Find where the given text appears and provide that cell's center as (X, Y) coordinate. 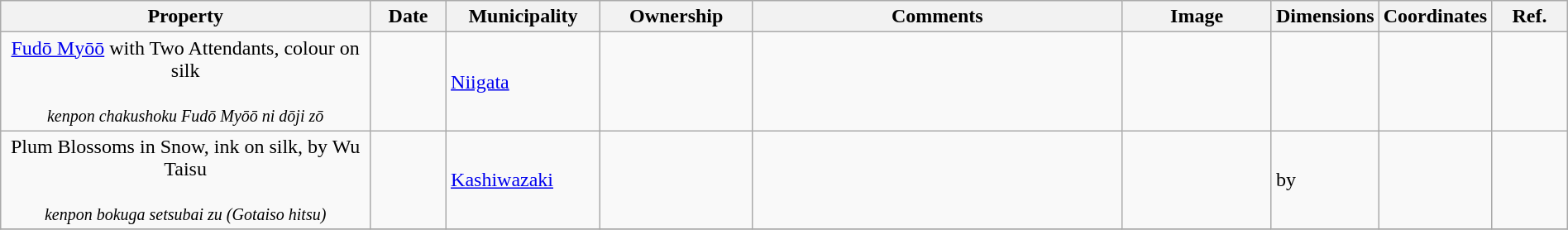
Plum Blossoms in Snow, ink on silk, by Wu Taisukenpon bokuga setsubai zu (Gotaiso hitsu) (185, 180)
Image (1198, 17)
Ownership (676, 17)
Comments (938, 17)
Fudō Myōō with Two Attendants, colour on silkkenpon chakushoku Fudō Myōō ni dōji zō (185, 81)
Date (409, 17)
Coordinates (1435, 17)
Municipality (523, 17)
Niigata (523, 81)
by (1325, 180)
Dimensions (1325, 17)
Ref. (1530, 17)
Property (185, 17)
Kashiwazaki (523, 180)
